Detect which cell encompasses the target text, then output its (X, Y) center coordinate. 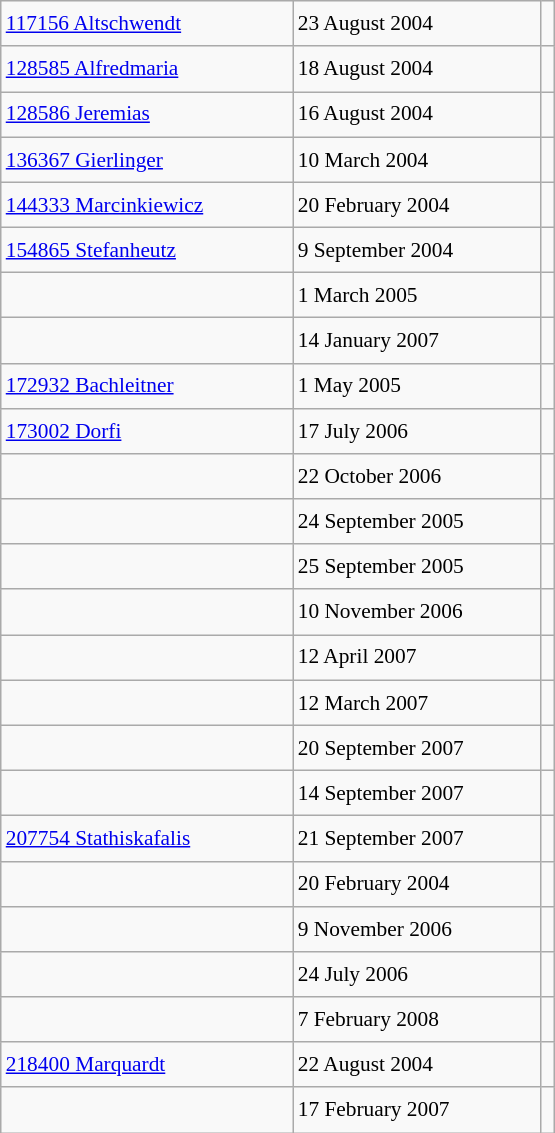
14 January 2007 (417, 340)
207754 Stathiskafalis (147, 838)
10 November 2006 (417, 612)
1 May 2005 (417, 386)
22 October 2006 (417, 476)
117156 Altschwendt (147, 24)
128585 Alfredmaria (147, 68)
16 August 2004 (417, 114)
218400 Marquardt (147, 1064)
24 July 2006 (417, 974)
14 September 2007 (417, 792)
18 August 2004 (417, 68)
7 February 2008 (417, 1020)
17 February 2007 (417, 1110)
17 July 2006 (417, 430)
25 September 2005 (417, 566)
20 September 2007 (417, 748)
12 April 2007 (417, 658)
24 September 2005 (417, 522)
9 November 2006 (417, 928)
10 March 2004 (417, 160)
1 March 2005 (417, 296)
128586 Jeremias (147, 114)
23 August 2004 (417, 24)
172932 Bachleitner (147, 386)
9 September 2004 (417, 250)
12 March 2007 (417, 702)
173002 Dorfi (147, 430)
21 September 2007 (417, 838)
136367 Gierlinger (147, 160)
22 August 2004 (417, 1064)
154865 Stefanheutz (147, 250)
144333 Marcinkiewicz (147, 204)
